Capture the cell that displays the provided text and extract its (x, y) central coordinate. 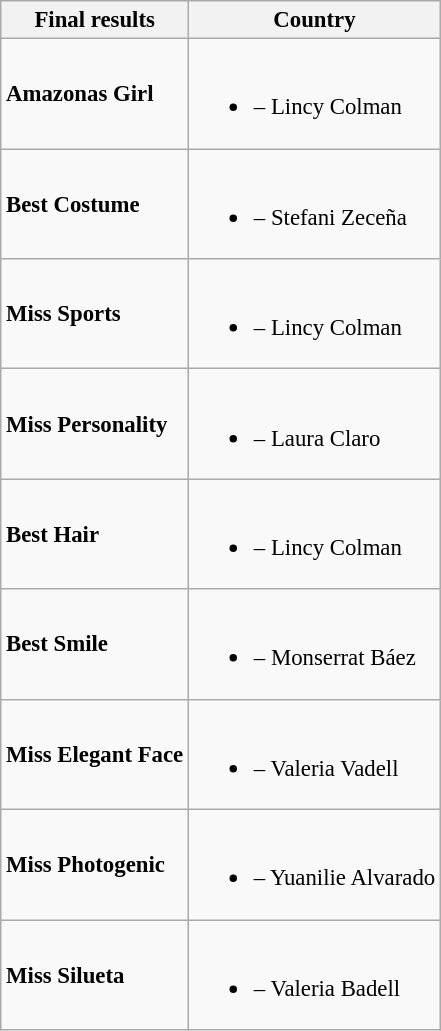
Miss Personality (95, 424)
Best Costume (95, 204)
Country (315, 20)
Miss Sports (95, 314)
Final results (95, 20)
– Valeria Badell (315, 975)
Miss Elegant Face (95, 754)
– Laura Claro (315, 424)
Best Hair (95, 534)
– Yuanilie Alvarado (315, 865)
Amazonas Girl (95, 94)
– Valeria Vadell (315, 754)
– Stefani Zeceña (315, 204)
Miss Silueta (95, 975)
Miss Photogenic (95, 865)
– Monserrat Báez (315, 644)
Best Smile (95, 644)
